For the text-containing cell, return its midpoint in (X, Y) coordinate format. 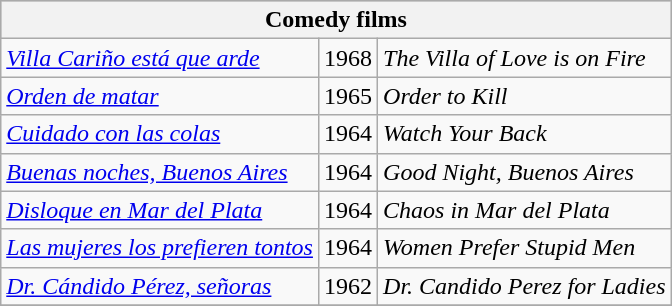
Order to Kill (525, 96)
Las mujeres los prefieren tontos (160, 248)
1965 (348, 96)
Dr. Candido Perez for Ladies (525, 286)
The Villa of Love is on Fire (525, 58)
1968 (348, 58)
Buenas noches, Buenos Aires (160, 172)
Women Prefer Stupid Men (525, 248)
1962 (348, 286)
Chaos in Mar del Plata (525, 210)
Disloque en Mar del Plata (160, 210)
Good Night, Buenos Aires (525, 172)
Cuidado con las colas (160, 134)
Dr. Cándido Pérez, señoras (160, 286)
Watch Your Back (525, 134)
Comedy films (336, 20)
Villa Cariño está que arde (160, 58)
Orden de matar (160, 96)
